Return the [x, y] coordinate for the center point of the cell that contains the specified text.  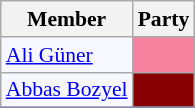
Party [164, 19]
Abbas Bozyel [67, 90]
Member [67, 19]
Ali Güner [67, 55]
